Determine the [x, y] coordinate at the center of the cell enclosing the given text.  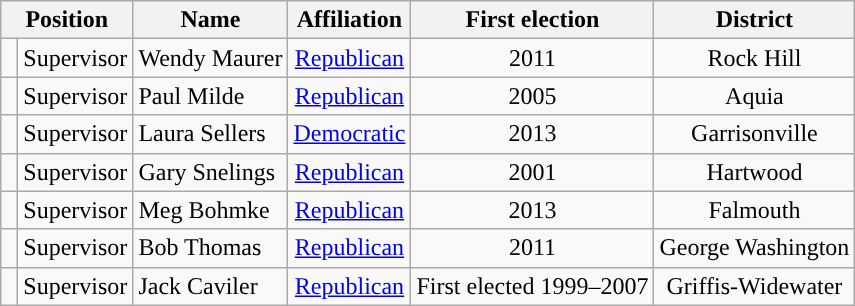
Jack Caviler [210, 286]
Garrisonville [754, 134]
George Washington [754, 248]
Position [67, 20]
Democratic [350, 134]
First elected 1999–2007 [532, 286]
Rock Hill [754, 58]
Gary Snelings [210, 172]
Paul Milde [210, 96]
Name [210, 20]
Wendy Maurer [210, 58]
Laura Sellers [210, 134]
District [754, 20]
2001 [532, 172]
2005 [532, 96]
First election [532, 20]
Griffis-Widewater [754, 286]
Bob Thomas [210, 248]
Hartwood [754, 172]
Affiliation [350, 20]
Meg Bohmke [210, 210]
Aquia [754, 96]
Falmouth [754, 210]
